Output the [X, Y] coordinate of the center of the cell containing the given text.  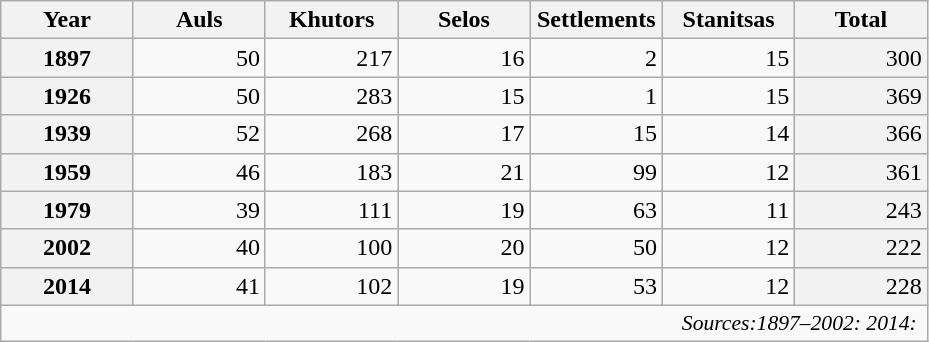
217 [331, 58]
Selos [464, 20]
Sources:1897–2002: 2014: [464, 323]
11 [728, 210]
Auls [199, 20]
1939 [67, 134]
300 [861, 58]
1979 [67, 210]
1959 [67, 172]
16 [464, 58]
Stanitsas [728, 20]
183 [331, 172]
14 [728, 134]
268 [331, 134]
53 [596, 286]
Khutors [331, 20]
361 [861, 172]
1897 [67, 58]
39 [199, 210]
20 [464, 248]
1 [596, 96]
21 [464, 172]
40 [199, 248]
100 [331, 248]
63 [596, 210]
2 [596, 58]
102 [331, 286]
111 [331, 210]
222 [861, 248]
41 [199, 286]
1926 [67, 96]
369 [861, 96]
17 [464, 134]
283 [331, 96]
2002 [67, 248]
366 [861, 134]
99 [596, 172]
2014 [67, 286]
46 [199, 172]
228 [861, 286]
243 [861, 210]
Settlements [596, 20]
Total [861, 20]
Year [67, 20]
52 [199, 134]
